Capture the cell that displays the provided text and extract its (X, Y) central coordinate. 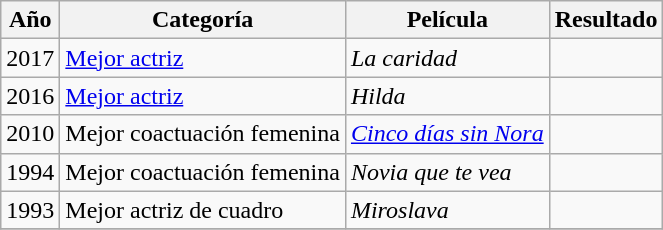
Película (447, 20)
1994 (30, 172)
Categoría (203, 20)
2010 (30, 134)
La caridad (447, 58)
Hilda (447, 96)
2017 (30, 58)
2016 (30, 96)
Mejor actriz de cuadro (203, 210)
Miroslava (447, 210)
1993 (30, 210)
Novia que te vea (447, 172)
Resultado (606, 20)
Año (30, 20)
Cinco días sin Nora (447, 134)
